Extract the [x, y] coordinate from the center of the cell holding the provided text.  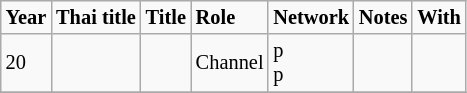
Title [166, 17]
Network [311, 17]
With [438, 17]
p p [311, 63]
Thai title [96, 17]
20 [26, 63]
Notes [383, 17]
Role [230, 17]
Year [26, 17]
Channel [230, 63]
